Search for the cell housing the specified text and yield its [x, y] center coordinate. 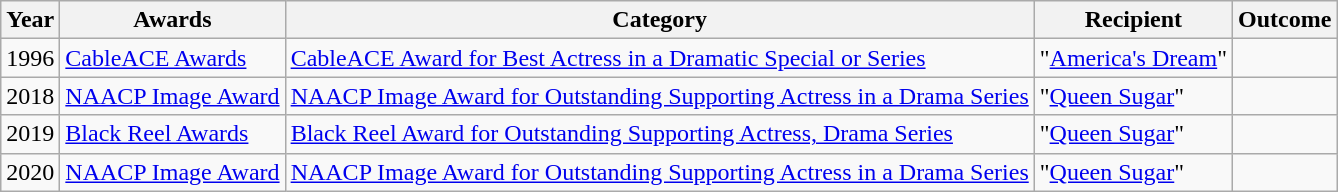
Black Reel Awards [172, 134]
2019 [30, 134]
1996 [30, 58]
CableACE Awards [172, 58]
2018 [30, 96]
CableACE Award for Best Actress in a Dramatic Special or Series [660, 58]
Awards [172, 20]
Recipient [1133, 20]
Year [30, 20]
Black Reel Award for Outstanding Supporting Actress, Drama Series [660, 134]
"America's Dream" [1133, 58]
Category [660, 20]
2020 [30, 172]
Outcome [1285, 20]
